Identify which cell holds the provided text, then report its [X, Y] central coordinate. 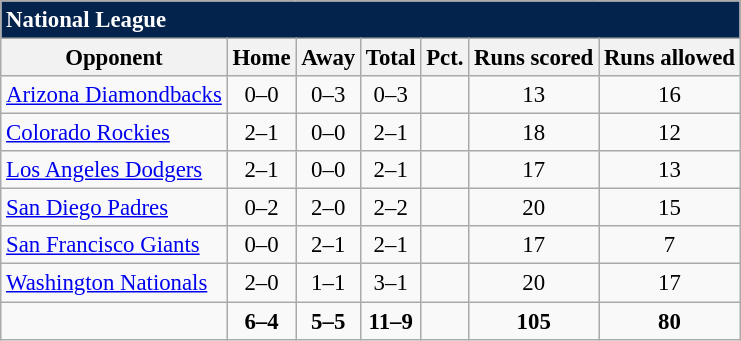
2–2 [390, 208]
12 [670, 133]
5–5 [328, 321]
18 [534, 133]
Colorado Rockies [114, 133]
Runs allowed [670, 58]
16 [670, 95]
National League [370, 20]
San Francisco Giants [114, 245]
3–1 [390, 283]
105 [534, 321]
Home [262, 58]
1–1 [328, 283]
Away [328, 58]
Washington Nationals [114, 283]
80 [670, 321]
0–2 [262, 208]
15 [670, 208]
Runs scored [534, 58]
Arizona Diamondbacks [114, 95]
San Diego Padres [114, 208]
Total [390, 58]
7 [670, 245]
Los Angeles Dodgers [114, 170]
11–9 [390, 321]
6–4 [262, 321]
Opponent [114, 58]
Pct. [445, 58]
